Pinpoint the cell where the given text exists, returning its (X, Y) midpoint coordinate. 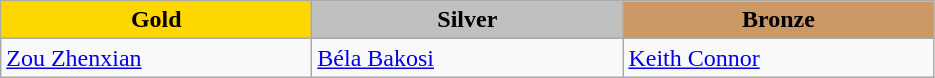
Keith Connor (778, 58)
Bronze (778, 20)
Gold (156, 20)
Silver (468, 20)
Zou Zhenxian (156, 58)
Béla Bakosi (468, 58)
